Extract the (x, y) coordinate from the center of the cell holding the provided text.  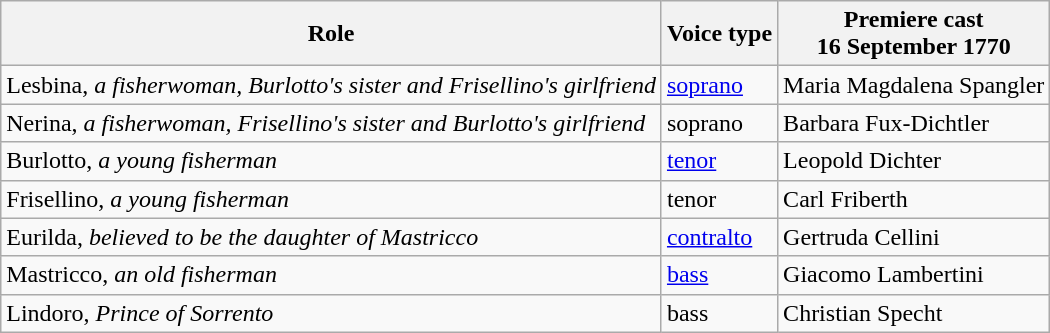
Lindoro, Prince of Sorrento (332, 313)
Barbara Fux-Dichtler (914, 123)
Giacomo Lambertini (914, 275)
Carl Friberth (914, 199)
Nerina, a fisherwoman, Frisellino's sister and Burlotto's girlfriend (332, 123)
Eurilda, believed to be the daughter of Mastricco (332, 237)
Burlotto, a young fisherman (332, 161)
Maria Magdalena Spangler (914, 85)
Frisellino, a young fisherman (332, 199)
Mastricco, an old fisherman (332, 275)
Voice type (719, 34)
Role (332, 34)
Lesbina, a fisherwoman, Burlotto's sister and Frisellino's girlfriend (332, 85)
Leopold Dichter (914, 161)
Christian Specht (914, 313)
Gertruda Cellini (914, 237)
contralto (719, 237)
Premiere cast16 September 1770 (914, 34)
